Extract the [X, Y] coordinate from the center of the cell holding the provided text.  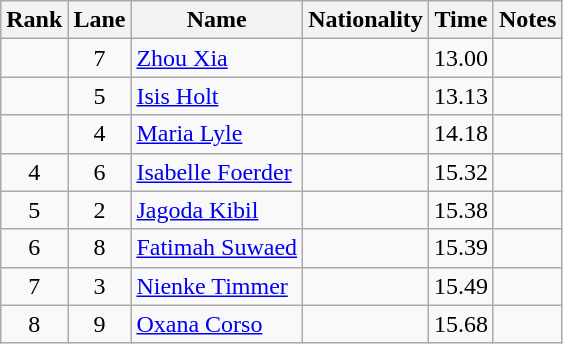
Lane [100, 20]
Rank [34, 20]
Isabelle Foerder [217, 172]
Maria Lyle [217, 134]
Name [217, 20]
13.00 [460, 58]
Time [460, 20]
15.39 [460, 248]
Isis Holt [217, 96]
Nationality [366, 20]
9 [100, 324]
Notes [527, 20]
2 [100, 210]
13.13 [460, 96]
3 [100, 286]
14.18 [460, 134]
Fatimah Suwaed [217, 248]
Oxana Corso [217, 324]
15.68 [460, 324]
Zhou Xia [217, 58]
Jagoda Kibil [217, 210]
15.38 [460, 210]
15.49 [460, 286]
Nienke Timmer [217, 286]
15.32 [460, 172]
